Detect which cell encompasses the target text, then output its (X, Y) center coordinate. 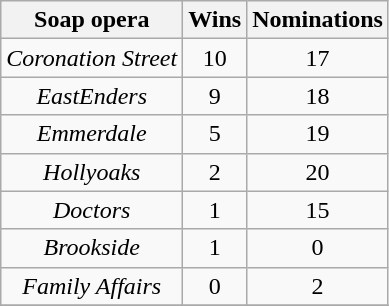
10 (215, 58)
Soap opera (92, 20)
18 (318, 96)
5 (215, 134)
Hollyoaks (92, 172)
Wins (215, 20)
Coronation Street (92, 58)
15 (318, 210)
Nominations (318, 20)
17 (318, 58)
Emmerdale (92, 134)
19 (318, 134)
EastEnders (92, 96)
Brookside (92, 248)
Family Affairs (92, 286)
20 (318, 172)
9 (215, 96)
Doctors (92, 210)
